Search for the cell housing the specified text and yield its (X, Y) center coordinate. 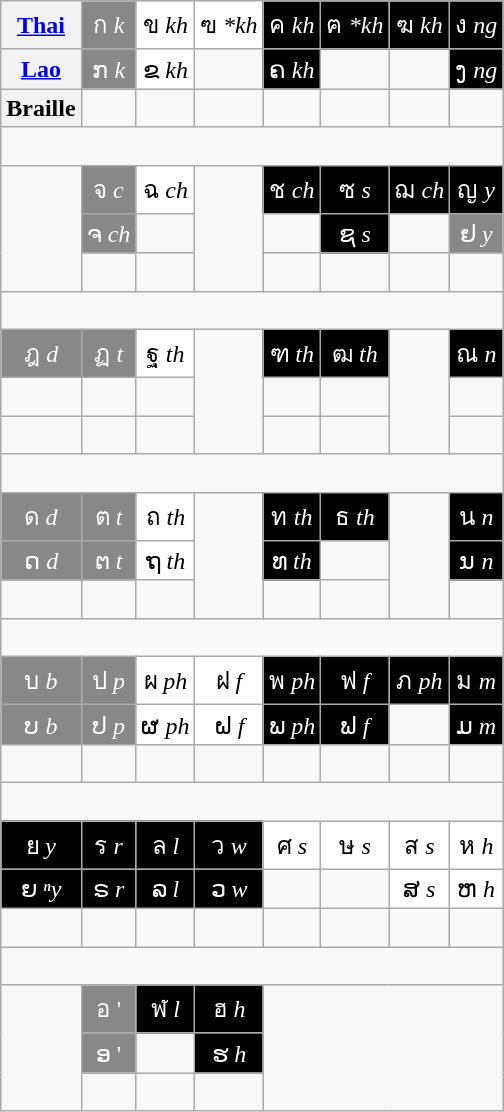
อ ' (108, 1010)
ง ng (476, 26)
ຮ h (229, 1053)
ด d (41, 516)
ค kh (292, 26)
Lao (41, 69)
ຟ f (355, 725)
ส s (420, 844)
ຖ th (166, 561)
ฒ th (355, 354)
ฐ th (166, 354)
ศ s (292, 844)
ฌ ch (420, 190)
ດ d (41, 561)
ປ p (108, 725)
ล l (166, 844)
ถ th (166, 516)
ຝ f (229, 725)
Thai (41, 26)
ช ch (292, 190)
ฟ f (355, 680)
ທ th (292, 561)
ອ ' (108, 1053)
ก k (108, 26)
ฝ f (229, 680)
ຈ ch (108, 234)
ນ n (476, 561)
ລ l (166, 889)
ข kh (166, 26)
ຍ ⁿy (41, 889)
ห h (476, 844)
ผ ph (166, 680)
จ c (108, 190)
ฏ t (108, 354)
ຕ t (108, 561)
ฅ *kh (355, 26)
ฑ th (292, 354)
ณ n (476, 354)
ท th (292, 516)
ฉ ch (166, 190)
ວ w (229, 889)
ຜ ph (166, 725)
ພ ph (292, 725)
Braille (41, 108)
ฬ l (166, 1010)
ม m (476, 680)
ร r (108, 844)
ภ ph (420, 680)
ซ s (355, 190)
ຫ h (476, 889)
ป p (108, 680)
ຣ r (108, 889)
ฎ d (41, 354)
ມ m (476, 725)
พ ph (292, 680)
ว w (229, 844)
ธ th (355, 516)
ษ s (355, 844)
ສ s (420, 889)
ຂ kh (166, 69)
ຄ kh (292, 69)
ฆ kh (420, 26)
ບ b (41, 725)
น n (476, 516)
บ b (41, 680)
ກ k (108, 69)
ຢ y (476, 234)
ย y (41, 844)
ต t (108, 516)
ງ ng (476, 69)
ຊ s (355, 234)
ฃ *kh (229, 26)
ญ y (476, 190)
ฮ h (229, 1010)
